Find where the given text appears and provide that cell's center as [X, Y] coordinate. 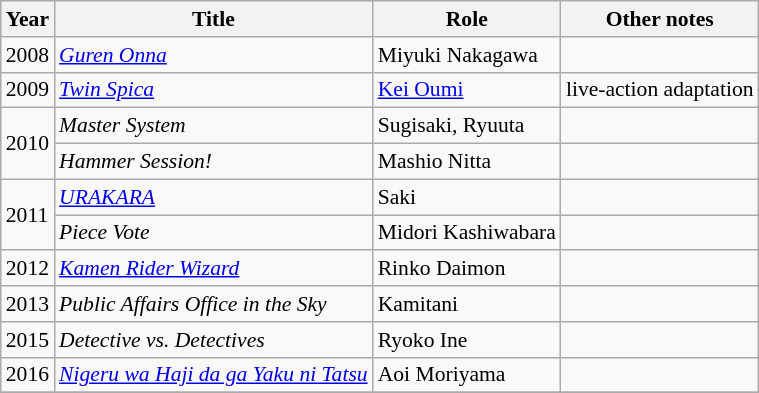
Public Affairs Office in the Sky [214, 304]
live-action adaptation [660, 90]
Twin Spica [214, 90]
2009 [28, 90]
Mashio Nitta [467, 162]
Aoi Moriyama [467, 375]
Kamitani [467, 304]
Hammer Session! [214, 162]
Piece Vote [214, 233]
Other notes [660, 19]
Miyuki Nakagawa [467, 55]
2010 [28, 144]
Rinko Daimon [467, 269]
Kamen Rider Wizard [214, 269]
Master System [214, 126]
2015 [28, 340]
2013 [28, 304]
Guren Onna [214, 55]
Saki [467, 197]
Nigeru wa Haji da ga Yaku ni Tatsu [214, 375]
Year [28, 19]
Ryoko Ine [467, 340]
Title [214, 19]
Role [467, 19]
2016 [28, 375]
2012 [28, 269]
Sugisaki, Ryuuta [467, 126]
URAKARA [214, 197]
Kei Oumi [467, 90]
2011 [28, 214]
Detective vs. Detectives [214, 340]
2008 [28, 55]
Midori Kashiwabara [467, 233]
